Extract the (x, y) coordinate from the center of the cell holding the provided text.  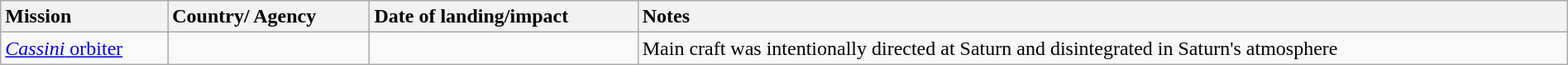
Main craft was intentionally directed at Saturn and disintegrated in Saturn's atmosphere (1102, 48)
Mission (84, 17)
Notes (1102, 17)
Date of landing/impact (504, 17)
Cassini orbiter (84, 48)
Country/ Agency (269, 17)
